Determine the (x, y) coordinate at the center of the cell enclosing the given text.  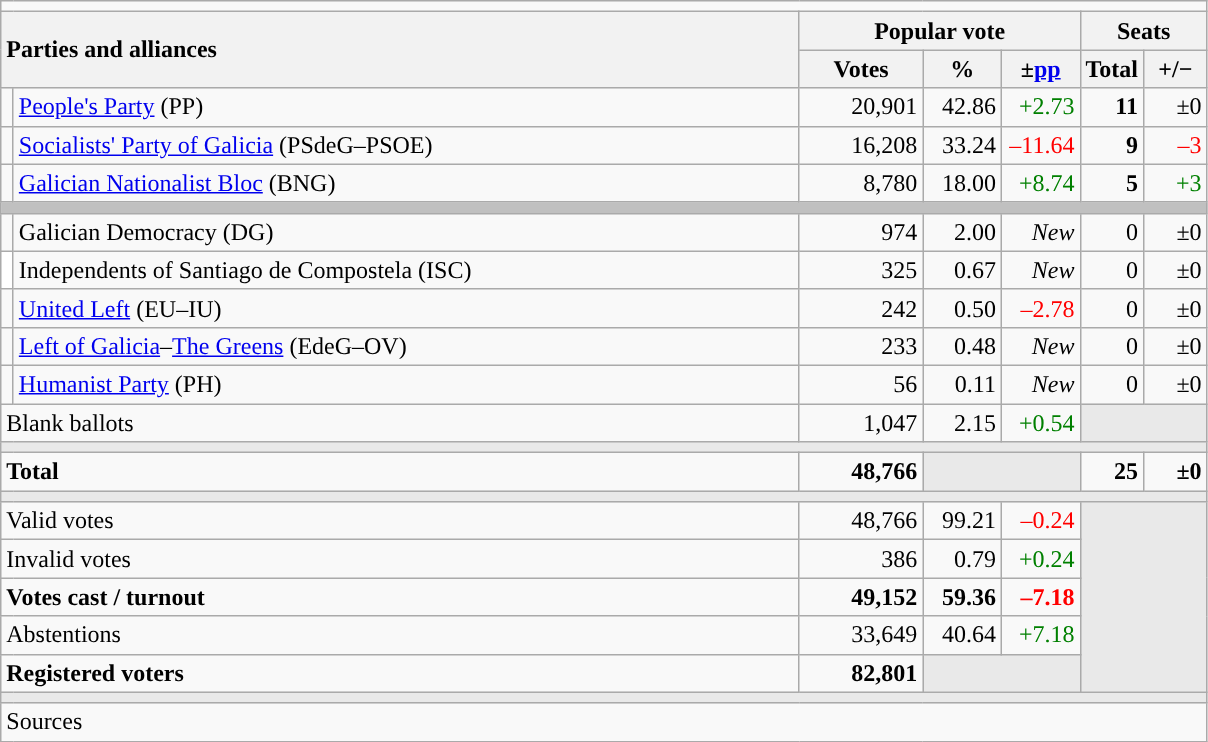
25 (1112, 472)
–2.78 (1040, 308)
–3 (1176, 145)
±pp (1040, 69)
40.64 (962, 635)
242 (861, 308)
18.00 (962, 183)
Votes (861, 69)
Left of Galicia–The Greens (EdeG–OV) (406, 346)
325 (861, 270)
9 (1112, 145)
Sources (604, 722)
Humanist Party (PH) (406, 384)
59.36 (962, 597)
+/− (1176, 69)
Popular vote (940, 31)
2.00 (962, 232)
Registered voters (400, 673)
Invalid votes (400, 559)
Votes cast / turnout (400, 597)
Seats (1144, 31)
233 (861, 346)
Valid votes (400, 521)
Abstentions (400, 635)
Independents of Santiago de Compostela (ISC) (406, 270)
–11.64 (1040, 145)
–7.18 (1040, 597)
386 (861, 559)
Galician Democracy (DG) (406, 232)
+8.74 (1040, 183)
82,801 (861, 673)
+2.73 (1040, 107)
+0.54 (1040, 423)
Blank ballots (400, 423)
49,152 (861, 597)
16,208 (861, 145)
5 (1112, 183)
0.48 (962, 346)
United Left (EU–IU) (406, 308)
33.24 (962, 145)
+0.24 (1040, 559)
33,649 (861, 635)
99.21 (962, 521)
+3 (1176, 183)
0.11 (962, 384)
11 (1112, 107)
8,780 (861, 183)
0.79 (962, 559)
People's Party (PP) (406, 107)
+7.18 (1040, 635)
Socialists' Party of Galicia (PSdeG–PSOE) (406, 145)
–0.24 (1040, 521)
42.86 (962, 107)
0.67 (962, 270)
56 (861, 384)
Parties and alliances (400, 50)
1,047 (861, 423)
20,901 (861, 107)
Galician Nationalist Bloc (BNG) (406, 183)
% (962, 69)
2.15 (962, 423)
974 (861, 232)
0.50 (962, 308)
